Search for the cell housing the specified text and yield its (X, Y) center coordinate. 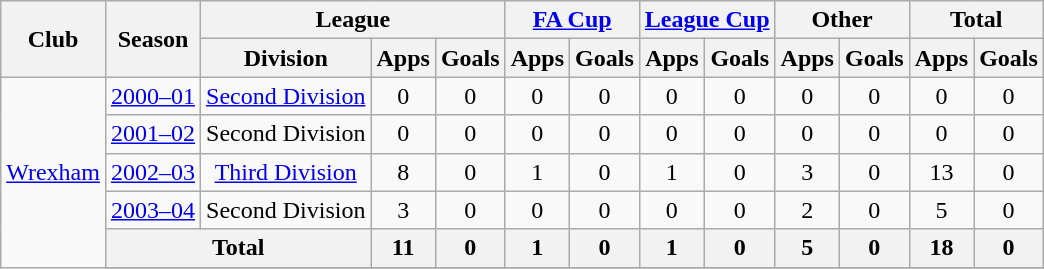
2001–02 (152, 134)
2 (807, 210)
2002–03 (152, 172)
Club (54, 39)
11 (403, 248)
Other (842, 20)
FA Cup (572, 20)
2000–01 (152, 96)
Season (152, 39)
18 (941, 248)
Third Division (286, 172)
Wrexham (54, 172)
8 (403, 172)
League Cup (707, 20)
13 (941, 172)
Division (286, 58)
League (354, 20)
2003–04 (152, 210)
